Locate the cell with the specified text and output its [x, y] center coordinate. 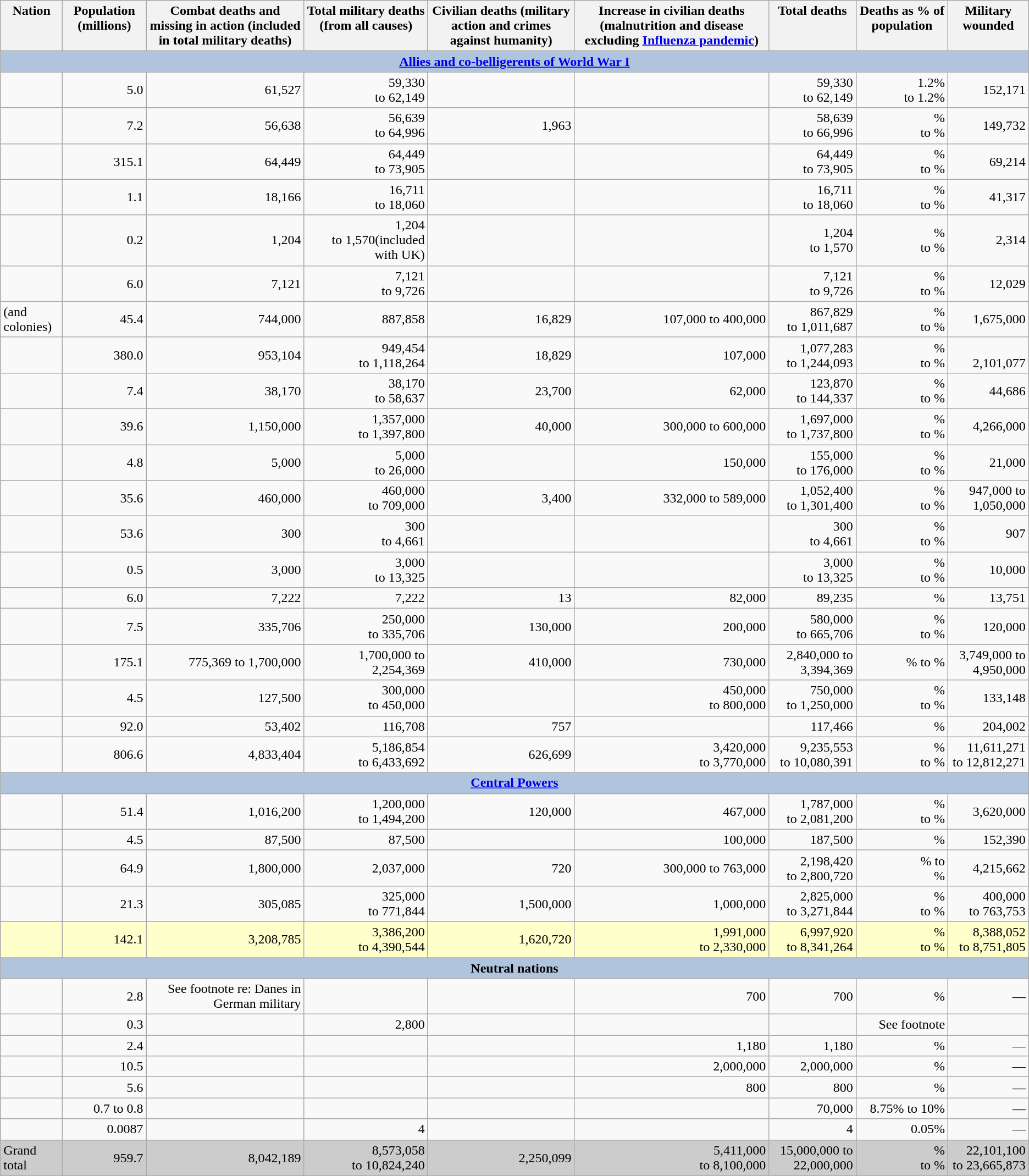
1,204to 1,570 [812, 240]
53,402 [225, 726]
23,700 [501, 390]
1.2% to 1.2% [901, 90]
1,204 to 1,570(included with UK) [366, 240]
460,000 to 709,000 [366, 498]
775,369 to 1,700,000 [225, 662]
107,000 to 400,000 [672, 319]
62,000 [672, 390]
1,620,720 [501, 939]
2.4 [104, 1046]
1,675,000 [988, 319]
Allies and co-belligerents of World War I [514, 62]
2,800 [366, 1025]
64.9 [104, 868]
2,198,420 to 2,800,720 [812, 868]
380.0 [104, 355]
730,000 [672, 662]
4,833,404 [225, 754]
21,000 [988, 462]
2,314 [988, 240]
5,186,854 to 6,433,692 [366, 754]
250,000 to 335,706 [366, 627]
0.0087 [104, 1129]
580,000 to 665,706 [812, 627]
69,214 [988, 162]
12,029 [988, 284]
0.3 [104, 1025]
1,204 [225, 240]
142.1 [104, 939]
3,620,000 [988, 811]
626,699 [501, 754]
467,000 [672, 811]
1,963 [501, 125]
305,085 [225, 904]
1,052,400 to 1,301,400 [812, 498]
1,700,000 to2,254,369 [366, 662]
51.4 [104, 811]
325,000 to 771,844 [366, 904]
0.05% [901, 1129]
Central Powers [514, 783]
53.6 [104, 534]
3,420,000to 3,770,000 [672, 754]
100,000 [672, 840]
315.1 [104, 162]
887,858 [366, 319]
400,000 to 763,753 [988, 904]
127,500 [225, 698]
4,215,662 [988, 868]
92.0 [104, 726]
750,000 to 1,250,000 [812, 698]
11,611,271 to 12,812,271 [988, 754]
64,449 [225, 162]
953,104 [225, 355]
947,000 to 1,050,000 [988, 498]
3,386,200 to 4,390,544 [366, 939]
450,000to 800,000 [672, 698]
Increase in civilian deaths (malnutrition and disease excluding Influenza pandemic) [672, 26]
130,000 [501, 627]
2,037,000 [366, 868]
1,357,000to 1,397,800 [366, 427]
Civilian deaths (military action and crimes against humanity) [501, 26]
Nation [32, 26]
300,000 to 600,000 [672, 427]
10,000 [988, 570]
0.5 [104, 570]
(and colonies) [32, 319]
1,991,000 to 2,330,000 [672, 939]
150,000 [672, 462]
5,411,000 to 8,100,000 [672, 1158]
58,639 to 66,996 [812, 125]
8,573,058 to 10,824,240 [366, 1158]
Neutral nations [514, 968]
15,000,000 to 22,000,000 [812, 1158]
7.2 [104, 125]
117,466 [812, 726]
Total deaths [812, 26]
Deaths as % of population [901, 26]
3,400 [501, 498]
45.4 [104, 319]
155,000 to 176,000 [812, 462]
39.6 [104, 427]
1,500,000 [501, 904]
44,686 [988, 390]
7.5 [104, 627]
0.2 [104, 240]
2,840,000 to3,394,369 [812, 662]
18,166 [225, 197]
187,500 [812, 840]
2,101,077 [988, 355]
22,101,100 to 23,665,873 [988, 1158]
107,000 [672, 355]
21.3 [104, 904]
56,638 [225, 125]
5.0 [104, 90]
1,077,283to 1,244,093 [812, 355]
0.7 to 0.8 [104, 1108]
720 [501, 868]
56,639 to 64,996 [366, 125]
300 [225, 534]
744,000 [225, 319]
40,000 [501, 427]
See footnote re: Danes in German military [225, 996]
13,751 [988, 598]
1,697,000to 1,737,800 [812, 427]
38,170 [225, 390]
200,000 [672, 627]
300,000to 450,000 [366, 698]
38,170to 58,637 [366, 390]
460,000 [225, 498]
4.8 [104, 462]
9,235,553 to 10,080,391 [812, 754]
Total military deaths (from all causes) [366, 26]
133,148 [988, 698]
8,042,189 [225, 1158]
123,870to 144,337 [812, 390]
6,997,920 to 8,341,264 [812, 939]
5,000 to 26,000 [366, 462]
204,002 [988, 726]
1,000,000 [672, 904]
18,829 [501, 355]
8.75% to 10% [901, 1108]
82,000 [672, 598]
35.6 [104, 498]
8,388,052to 8,751,805 [988, 939]
2,825,000 to 3,271,844 [812, 904]
152,390 [988, 840]
907 [988, 534]
949,454 to 1,118,264 [366, 355]
13 [501, 598]
4,266,000 [988, 427]
959.7 [104, 1158]
89,235 [812, 598]
1,150,000 [225, 427]
3,000 [225, 570]
7,121 [225, 284]
7.4 [104, 390]
1,016,200 [225, 811]
10.5 [104, 1067]
867,829 to 1,011,687 [812, 319]
See footnote [901, 1025]
70,000 [812, 1108]
152,171 [988, 90]
2,250,099 [501, 1158]
41,317 [988, 197]
61,527 [225, 90]
757 [501, 726]
3,749,000 to4,950,000 [988, 662]
16,829 [501, 319]
Military wounded [988, 26]
300,000 to 763,000 [672, 868]
1,787,000 to 2,081,200 [812, 811]
3,208,785 [225, 939]
175.1 [104, 662]
Combat deaths and missing in action (included in total military deaths) [225, 26]
806.6 [104, 754]
Grand total [32, 1158]
1,800,000 [225, 868]
1,200,000to 1,494,200 [366, 811]
1.1 [104, 197]
410,000 [501, 662]
335,706 [225, 627]
149,732 [988, 125]
Population (millions) [104, 26]
2.8 [104, 996]
5,000 [225, 462]
5.6 [104, 1087]
116,708 [366, 726]
332,000 to 589,000 [672, 498]
